Search for the cell housing the specified text and yield its [x, y] center coordinate. 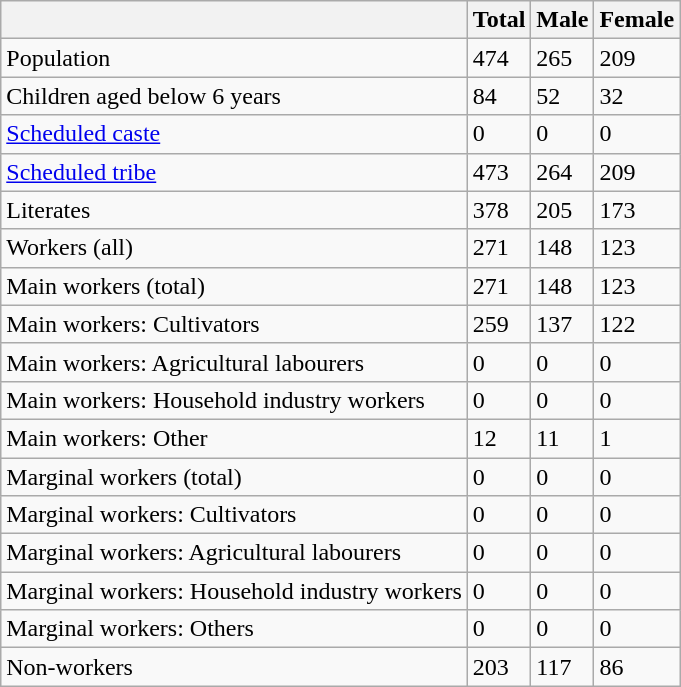
Main workers: Household industry workers [234, 400]
117 [562, 667]
Marginal workers: Cultivators [234, 515]
Marginal workers: Others [234, 629]
Main workers (total) [234, 286]
Main workers: Agricultural labourers [234, 362]
Female [637, 20]
Children aged below 6 years [234, 96]
173 [637, 210]
Non-workers [234, 667]
Male [562, 20]
Scheduled caste [234, 134]
Main workers: Other [234, 438]
378 [499, 210]
Scheduled tribe [234, 172]
Literates [234, 210]
122 [637, 324]
Main workers: Cultivators [234, 324]
264 [562, 172]
474 [499, 58]
473 [499, 172]
Marginal workers (total) [234, 477]
86 [637, 667]
Population [234, 58]
84 [499, 96]
1 [637, 438]
Marginal workers: Household industry workers [234, 591]
205 [562, 210]
203 [499, 667]
Workers (all) [234, 248]
259 [499, 324]
32 [637, 96]
Total [499, 20]
265 [562, 58]
12 [499, 438]
11 [562, 438]
52 [562, 96]
137 [562, 324]
Marginal workers: Agricultural labourers [234, 553]
